Return (X, Y) of the center of cell containing provided text 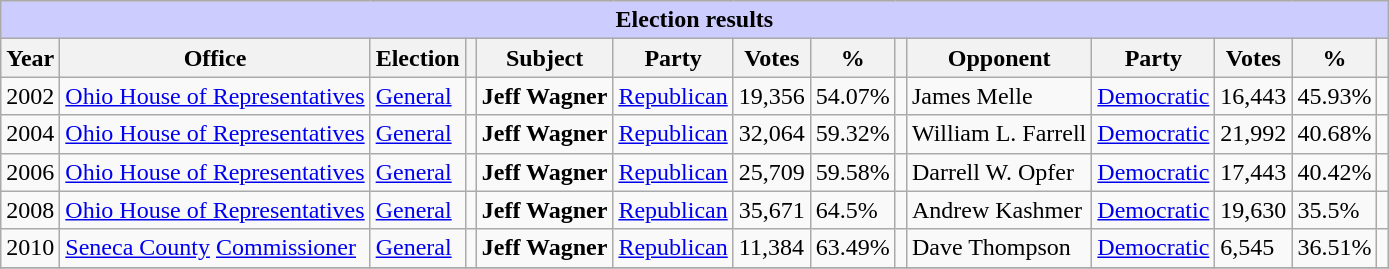
2004 (30, 134)
James Melle (998, 96)
Seneca County Commissioner (215, 248)
21,992 (1254, 134)
17,443 (1254, 172)
2008 (30, 210)
19,356 (772, 96)
19,630 (1254, 210)
William L. Farrell (998, 134)
2006 (30, 172)
35,671 (772, 210)
40.68% (1334, 134)
6,545 (1254, 248)
Subject (544, 58)
16,443 (1254, 96)
2002 (30, 96)
59.58% (852, 172)
64.5% (852, 210)
Opponent (998, 58)
Election (418, 58)
25,709 (772, 172)
11,384 (772, 248)
Election results (694, 20)
40.42% (1334, 172)
63.49% (852, 248)
54.07% (852, 96)
Year (30, 58)
35.5% (1334, 210)
59.32% (852, 134)
2010 (30, 248)
Andrew Kashmer (998, 210)
32,064 (772, 134)
Darrell W. Opfer (998, 172)
36.51% (1334, 248)
45.93% (1334, 96)
Office (215, 58)
Dave Thompson (998, 248)
